Pinpoint the cell where the given text exists, returning its [X, Y] midpoint coordinate. 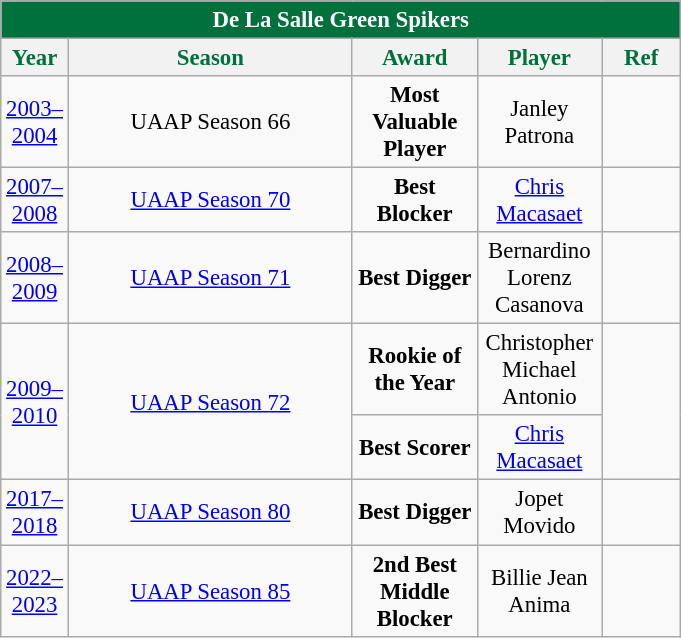
Jopet Movido [540, 512]
Year [35, 58]
2022–2023 [35, 591]
Player [540, 58]
Christopher Michael Antonio [540, 370]
Season [210, 58]
UAAP Season 66 [210, 122]
Ref [642, 58]
2003–2004 [35, 122]
Best Blocker [414, 200]
UAAP Season 80 [210, 512]
Billie Jean Anima [540, 591]
UAAP Season 70 [210, 200]
Bernardino Lorenz Casanova [540, 278]
Best Scorer [414, 448]
2009–2010 [35, 402]
2nd Best Middle Blocker [414, 591]
Award [414, 58]
Janley Patrona [540, 122]
Rookie of the Year [414, 370]
2017–2018 [35, 512]
Most Valuable Player [414, 122]
2008–2009 [35, 278]
De La Salle Green Spikers [341, 20]
UAAP Season 85 [210, 591]
UAAP Season 72 [210, 402]
UAAP Season 71 [210, 278]
2007–2008 [35, 200]
